From the cell containing the given text, extract its center point as [X, Y] coordinate. 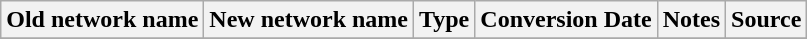
Notes [691, 20]
Old network name [102, 20]
Source [766, 20]
New network name [309, 20]
Type [444, 20]
Conversion Date [566, 20]
